Output the (X, Y) coordinate of the center of the cell containing the given text.  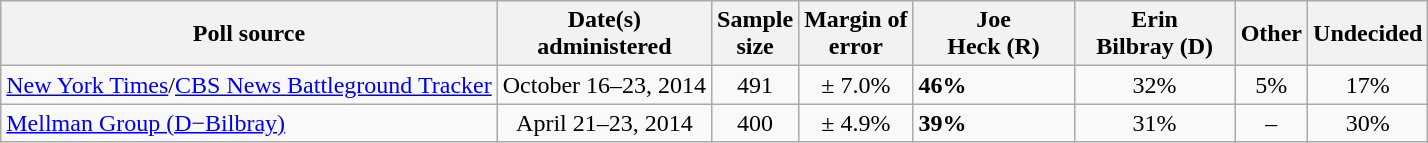
31% (1154, 123)
New York Times/CBS News Battleground Tracker (249, 85)
ErinBilbray (D) (1154, 34)
April 21–23, 2014 (604, 123)
Other (1271, 34)
JoeHeck (R) (994, 34)
Mellman Group (D−Bilbray) (249, 123)
Samplesize (756, 34)
Margin oferror (856, 34)
30% (1368, 123)
32% (1154, 85)
39% (994, 123)
46% (994, 85)
± 7.0% (856, 85)
Date(s)administered (604, 34)
17% (1368, 85)
Poll source (249, 34)
Undecided (1368, 34)
400 (756, 123)
October 16–23, 2014 (604, 85)
491 (756, 85)
± 4.9% (856, 123)
5% (1271, 85)
– (1271, 123)
